Scan for the cell matching the given text and deliver its [x, y] coordinate at center. 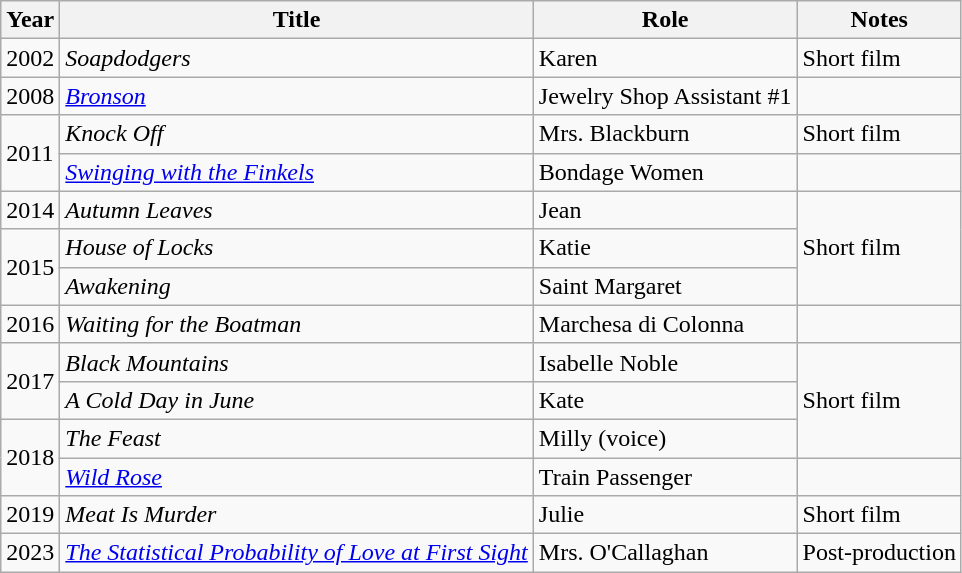
Isabelle Noble [665, 362]
Mrs. Blackburn [665, 134]
A Cold Day in June [297, 400]
House of Locks [297, 248]
Knock Off [297, 134]
2011 [30, 153]
Julie [665, 515]
2023 [30, 553]
Bondage Women [665, 172]
Karen [665, 58]
2002 [30, 58]
Meat Is Murder [297, 515]
The Feast [297, 438]
2014 [30, 210]
2019 [30, 515]
Soapdodgers [297, 58]
Post-production [879, 553]
Year [30, 20]
Bronson [297, 96]
Wild Rose [297, 477]
Title [297, 20]
The Statistical Probability of Love at First Sight [297, 553]
2015 [30, 267]
2018 [30, 457]
Jean [665, 210]
Notes [879, 20]
Saint Margaret [665, 286]
Jewelry Shop Assistant #1 [665, 96]
Swinging with the Finkels [297, 172]
Black Mountains [297, 362]
Mrs. O'Callaghan [665, 553]
Autumn Leaves [297, 210]
Milly (voice) [665, 438]
2008 [30, 96]
Train Passenger [665, 477]
Marchesa di Colonna [665, 324]
2017 [30, 381]
Waiting for the Boatman [297, 324]
Katie [665, 248]
Role [665, 20]
Awakening [297, 286]
Kate [665, 400]
2016 [30, 324]
